Detect which cell encompasses the target text, then output its [x, y] center coordinate. 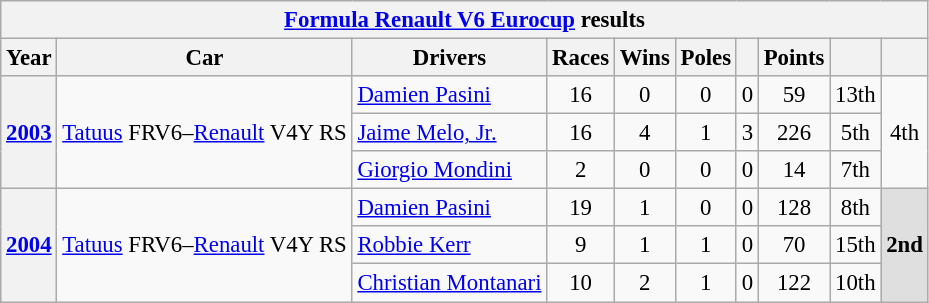
70 [794, 245]
Car [204, 58]
59 [794, 95]
15th [856, 245]
10th [856, 283]
7th [856, 170]
Poles [706, 58]
128 [794, 208]
Jaime Melo, Jr. [450, 133]
Wins [644, 58]
Points [794, 58]
Year [29, 58]
Christian Montanari [450, 283]
8th [856, 208]
122 [794, 283]
226 [794, 133]
Giorgio Mondini [450, 170]
5th [856, 133]
3 [747, 133]
14 [794, 170]
4th [904, 132]
Formula Renault V6 Eurocup results [464, 20]
2003 [29, 132]
19 [581, 208]
13th [856, 95]
4 [644, 133]
Robbie Kerr [450, 245]
2004 [29, 246]
Drivers [450, 58]
10 [581, 283]
9 [581, 245]
Races [581, 58]
2nd [904, 246]
